Identify which cell holds the provided text, then report its (x, y) central coordinate. 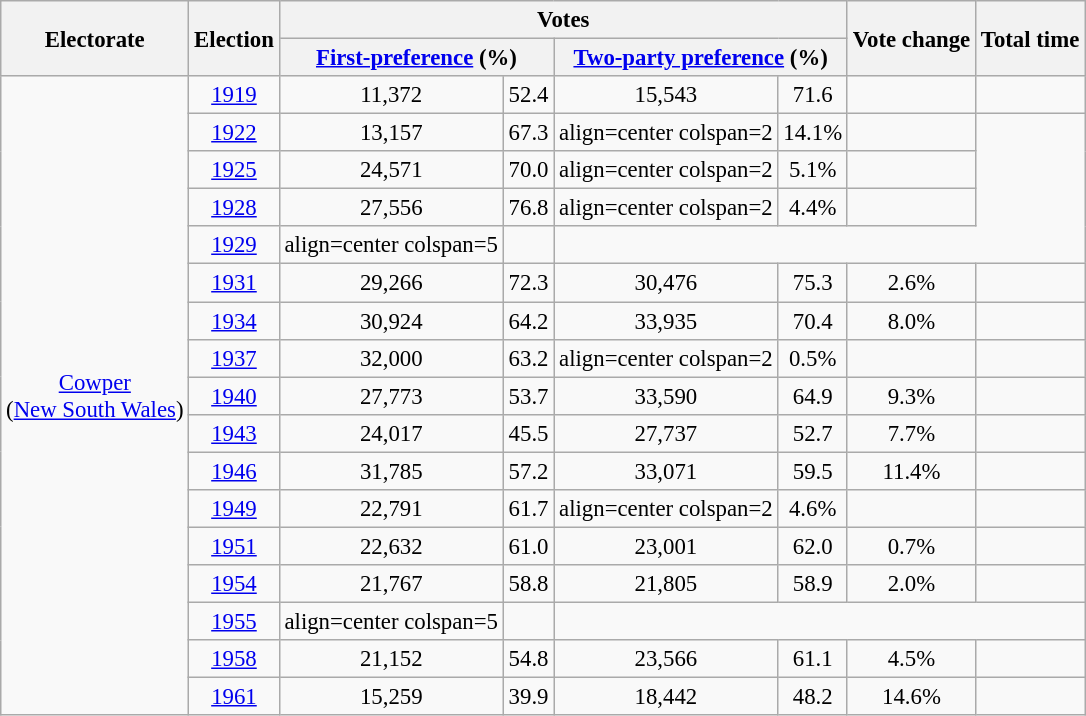
Cowper(New South Wales) (95, 396)
23,566 (666, 659)
1943 (234, 433)
58.9 (812, 584)
1961 (234, 697)
61.0 (528, 546)
5.1% (812, 170)
14.6% (911, 697)
76.8 (528, 208)
1940 (234, 396)
1922 (234, 133)
21,805 (666, 584)
70.0 (528, 170)
29,266 (391, 283)
21,152 (391, 659)
9.3% (911, 396)
23,001 (666, 546)
63.2 (528, 358)
57.2 (528, 471)
11.4% (911, 471)
1925 (234, 170)
33,071 (666, 471)
15,259 (391, 697)
24,571 (391, 170)
7.7% (911, 433)
1946 (234, 471)
45.5 (528, 433)
30,924 (391, 321)
61.1 (812, 659)
52.7 (812, 433)
39.9 (528, 697)
1958 (234, 659)
64.9 (812, 396)
59.5 (812, 471)
1928 (234, 208)
1951 (234, 546)
15,543 (666, 95)
1929 (234, 245)
54.8 (528, 659)
1937 (234, 358)
Total time (1030, 38)
22,632 (391, 546)
2.6% (911, 283)
2.0% (911, 584)
71.6 (812, 95)
Votes (563, 20)
13,157 (391, 133)
8.0% (911, 321)
0.7% (911, 546)
62.0 (812, 546)
First-preference (%) (416, 58)
1931 (234, 283)
Vote change (911, 38)
Electorate (95, 38)
67.3 (528, 133)
75.3 (812, 283)
27,773 (391, 396)
4.5% (911, 659)
33,590 (666, 396)
48.2 (812, 697)
58.8 (528, 584)
Two-party preference (%) (701, 58)
18,442 (666, 697)
14.1% (812, 133)
24,017 (391, 433)
11,372 (391, 95)
1934 (234, 321)
30,476 (666, 283)
72.3 (528, 283)
32,000 (391, 358)
33,935 (666, 321)
1919 (234, 95)
64.2 (528, 321)
4.4% (812, 208)
27,556 (391, 208)
52.4 (528, 95)
27,737 (666, 433)
53.7 (528, 396)
0.5% (812, 358)
70.4 (812, 321)
1954 (234, 584)
21,767 (391, 584)
1955 (234, 621)
4.6% (812, 509)
Election (234, 38)
1949 (234, 509)
31,785 (391, 471)
22,791 (391, 509)
61.7 (528, 509)
